Capture the cell that displays the provided text and extract its [x, y] central coordinate. 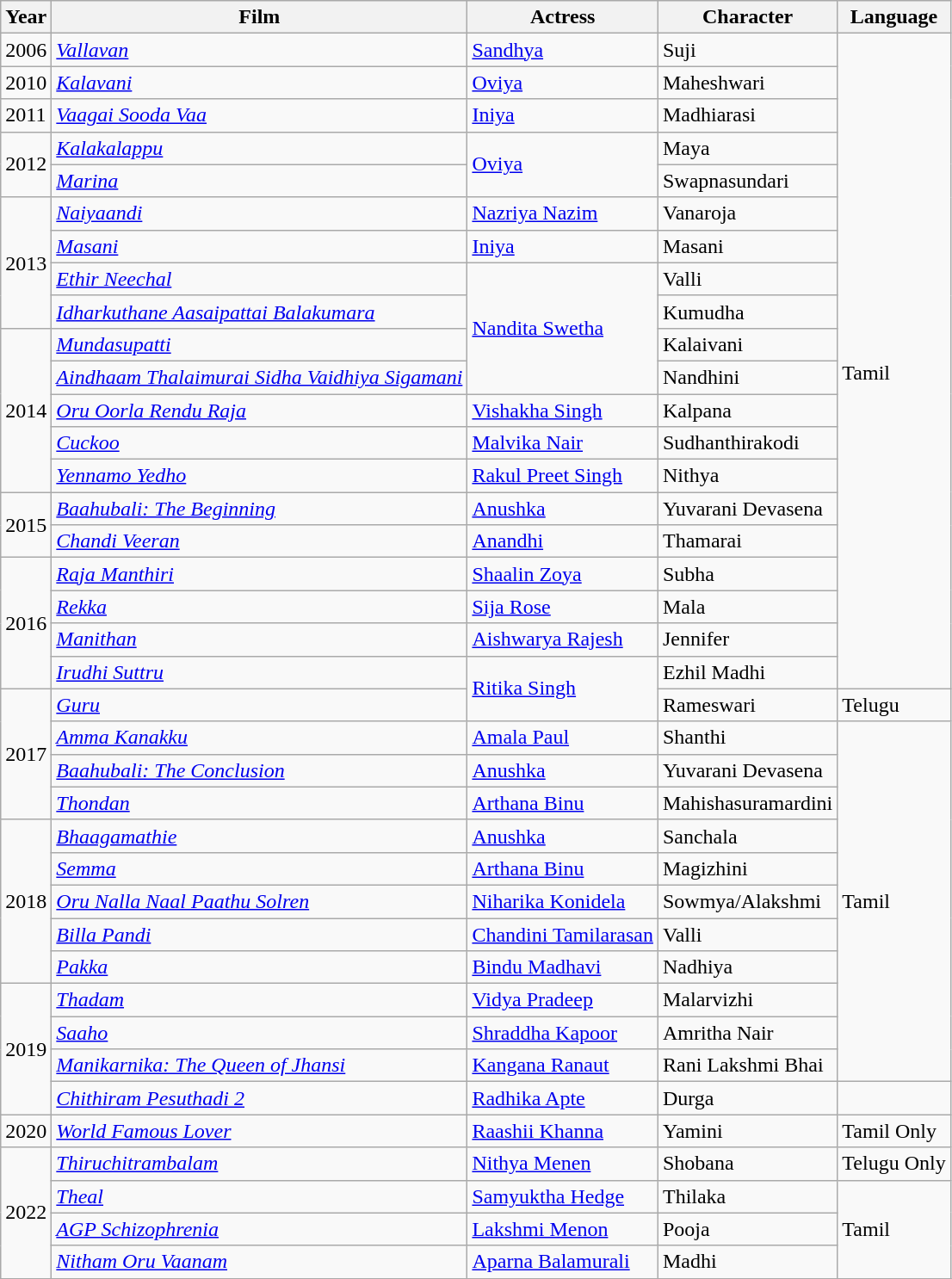
Madhi [747, 1262]
Yennamo Yedho [260, 476]
Vidya Pradeep [563, 1000]
2011 [26, 115]
Nadhiya [747, 967]
Nithya Menen [563, 1164]
Maya [747, 148]
Semma [260, 868]
Amma Kanakku [260, 738]
2018 [26, 901]
2006 [26, 50]
Madhiarasi [747, 115]
Niharika Konidela [563, 901]
Kalavani [260, 83]
Naiyaandi [260, 213]
Idharkuthane Aasaipattai Balakumara [260, 312]
Vishakha Singh [563, 411]
Thamarai [747, 541]
Pakka [260, 967]
Telugu Only [893, 1164]
Nitham Oru Vaanam [260, 1262]
Thondan [260, 803]
Vallavan [260, 50]
Kalpana [747, 411]
2019 [26, 1049]
Magizhini [747, 868]
Nazriya Nazim [563, 213]
Rekka [260, 607]
Baahubali: The Beginning [260, 509]
Oru Nalla Naal Paathu Solren [260, 901]
Shanthi [747, 738]
Aparna Balamurali [563, 1262]
Ritika Singh [563, 689]
Actress [563, 17]
Suji [747, 50]
2015 [26, 525]
Ezhil Madhi [747, 672]
Kumudha [747, 312]
Durga [747, 1098]
Kalakalappu [260, 148]
Billa Pandi [260, 934]
Mahishasuramardini [747, 803]
2016 [26, 623]
Swapnasundari [747, 181]
Telugu [893, 705]
Mundasupatti [260, 344]
Anandhi [563, 541]
Amala Paul [563, 738]
Saaho [260, 1033]
Language [893, 17]
Nandhini [747, 377]
Malvika Nair [563, 443]
Irudhi Suttru [260, 672]
Marina [260, 181]
Tamil Only [893, 1131]
Bindu Madhavi [563, 967]
Sudhanthirakodi [747, 443]
2013 [26, 263]
Year [26, 17]
Sanchala [747, 836]
Thilaka [747, 1196]
Ethir Neechal [260, 279]
Mala [747, 607]
Radhika Apte [563, 1098]
World Famous Lover [260, 1131]
Pooja [747, 1229]
Rameswari [747, 705]
Kangana Ranaut [563, 1066]
Manikarnika: The Queen of Jhansi [260, 1066]
Vaagai Sooda Vaa [260, 115]
Rani Lakshmi Bhai [747, 1066]
Cuckoo [260, 443]
2014 [26, 410]
Film [260, 17]
Shobana [747, 1164]
Malarvizhi [747, 1000]
Sija Rose [563, 607]
2022 [26, 1213]
Theal [260, 1196]
Samyuktha Hedge [563, 1196]
Thiruchitrambalam [260, 1164]
Amritha Nair [747, 1033]
Kalaivani [747, 344]
2012 [26, 164]
Chandini Tamilarasan [563, 934]
Aishwarya Rajesh [563, 639]
2010 [26, 83]
Yamini [747, 1131]
Nithya [747, 476]
Raashii Khanna [563, 1131]
Subha [747, 574]
Nandita Swetha [563, 328]
Sandhya [563, 50]
Shaalin Zoya [563, 574]
Maheshwari [747, 83]
Manithan [260, 639]
Rakul Preet Singh [563, 476]
Shraddha Kapoor [563, 1033]
Chandi Veeran [260, 541]
Bhaagamathie [260, 836]
2020 [26, 1131]
Chithiram Pesuthadi 2 [260, 1098]
AGP Schizophrenia [260, 1229]
Thadam [260, 1000]
Oru Oorla Rendu Raja [260, 411]
Lakshmi Menon [563, 1229]
Sowmya/Alakshmi [747, 901]
Character [747, 17]
Raja Manthiri [260, 574]
Aindhaam Thalaimurai Sidha Vaidhiya Sigamani [260, 377]
Vanaroja [747, 213]
2017 [26, 754]
Jennifer [747, 639]
Baahubali: The Conclusion [260, 770]
Guru [260, 705]
